Output the (x, y) coordinate of the center of the cell containing the given text.  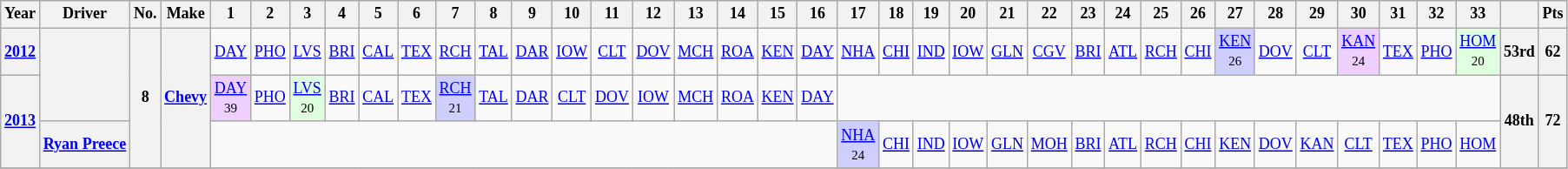
31 (1398, 14)
HOM (1479, 145)
27 (1235, 14)
No. (146, 14)
19 (931, 14)
17 (858, 14)
33 (1479, 14)
NHA24 (858, 145)
LVS (308, 51)
1 (230, 14)
Ryan Preece (84, 145)
29 (1317, 14)
Make (186, 14)
7 (455, 14)
23 (1088, 14)
RCH21 (455, 98)
13 (696, 14)
26 (1198, 14)
2013 (21, 122)
24 (1123, 14)
KAN (1317, 145)
30 (1359, 14)
22 (1049, 14)
2 (269, 14)
3 (308, 14)
20 (968, 14)
10 (572, 14)
72 (1553, 122)
LVS20 (308, 98)
5 (379, 14)
KAN24 (1359, 51)
18 (896, 14)
9 (532, 14)
Pts (1553, 14)
4 (342, 14)
15 (777, 14)
25 (1161, 14)
CGV (1049, 51)
2012 (21, 51)
12 (653, 14)
16 (817, 14)
NHA (858, 51)
6 (417, 14)
Driver (84, 14)
MOH (1049, 145)
KEN26 (1235, 51)
62 (1553, 51)
28 (1275, 14)
32 (1437, 14)
14 (738, 14)
53rd (1520, 51)
21 (1008, 14)
48th (1520, 122)
Chevy (186, 98)
HOM20 (1479, 51)
11 (612, 14)
Year (21, 14)
DAY39 (230, 98)
